From the cell containing the given text, extract its center point as (X, Y) coordinate. 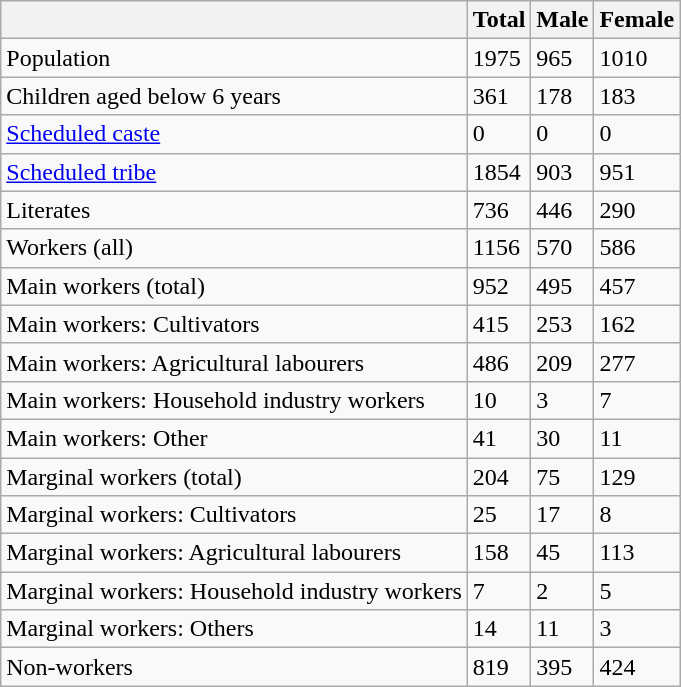
570 (562, 248)
Marginal workers: Agricultural labourers (234, 553)
Main workers: Household industry workers (234, 400)
Literates (234, 210)
Total (499, 20)
1854 (499, 172)
113 (637, 553)
162 (637, 324)
Non-workers (234, 667)
Main workers: Other (234, 438)
158 (499, 553)
965 (562, 58)
10 (499, 400)
446 (562, 210)
1975 (499, 58)
17 (562, 515)
395 (562, 667)
75 (562, 477)
Marginal workers: Household industry workers (234, 591)
41 (499, 438)
178 (562, 96)
Children aged below 6 years (234, 96)
2 (562, 591)
277 (637, 362)
14 (499, 629)
Marginal workers (total) (234, 477)
457 (637, 286)
361 (499, 96)
424 (637, 667)
1156 (499, 248)
25 (499, 515)
253 (562, 324)
5 (637, 591)
Scheduled caste (234, 134)
Main workers (total) (234, 286)
Workers (all) (234, 248)
Female (637, 20)
736 (499, 210)
415 (499, 324)
819 (499, 667)
Scheduled tribe (234, 172)
Marginal workers: Cultivators (234, 515)
290 (637, 210)
Marginal workers: Others (234, 629)
586 (637, 248)
Main workers: Cultivators (234, 324)
Main workers: Agricultural labourers (234, 362)
495 (562, 286)
903 (562, 172)
Population (234, 58)
486 (499, 362)
951 (637, 172)
30 (562, 438)
209 (562, 362)
183 (637, 96)
Male (562, 20)
45 (562, 553)
8 (637, 515)
1010 (637, 58)
204 (499, 477)
952 (499, 286)
129 (637, 477)
